For the text-containing cell, return its midpoint in (x, y) coordinate format. 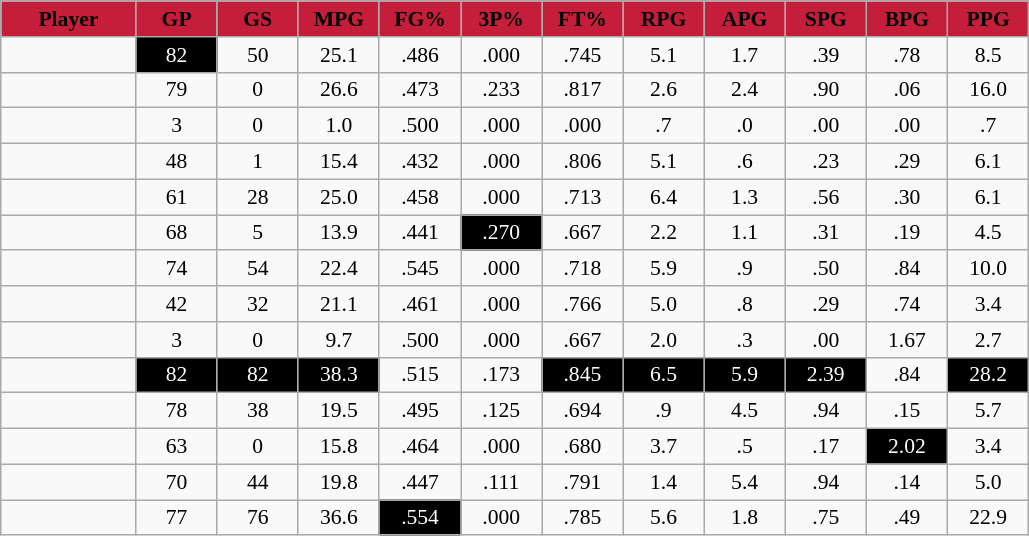
42 (176, 304)
22.9 (988, 518)
2.4 (744, 90)
19.5 (338, 411)
.17 (826, 447)
28.2 (988, 375)
.90 (826, 90)
.74 (906, 304)
2.0 (664, 340)
22.4 (338, 269)
44 (258, 482)
68 (176, 233)
50 (258, 55)
.486 (420, 55)
5.7 (988, 411)
MPG (338, 19)
.791 (582, 482)
70 (176, 482)
SPG (826, 19)
.31 (826, 233)
.14 (906, 482)
3.7 (664, 447)
.495 (420, 411)
6.5 (664, 375)
FG% (420, 19)
1.7 (744, 55)
15.8 (338, 447)
79 (176, 90)
.49 (906, 518)
5.4 (744, 482)
13.9 (338, 233)
.817 (582, 90)
.78 (906, 55)
.30 (906, 197)
38 (258, 411)
.447 (420, 482)
GP (176, 19)
.845 (582, 375)
3P% (502, 19)
6.4 (664, 197)
21.1 (338, 304)
.270 (502, 233)
FT% (582, 19)
78 (176, 411)
.173 (502, 375)
.766 (582, 304)
.554 (420, 518)
15.4 (338, 162)
.56 (826, 197)
32 (258, 304)
2.39 (826, 375)
BPG (906, 19)
.745 (582, 55)
28 (258, 197)
.39 (826, 55)
63 (176, 447)
.458 (420, 197)
.473 (420, 90)
25.1 (338, 55)
.694 (582, 411)
76 (258, 518)
1 (258, 162)
.50 (826, 269)
.785 (582, 518)
5.6 (664, 518)
.680 (582, 447)
1.67 (906, 340)
.461 (420, 304)
.464 (420, 447)
.545 (420, 269)
.111 (502, 482)
26.6 (338, 90)
9.7 (338, 340)
77 (176, 518)
GS (258, 19)
.8 (744, 304)
10.0 (988, 269)
2.7 (988, 340)
.0 (744, 126)
1.1 (744, 233)
.432 (420, 162)
RPG (664, 19)
74 (176, 269)
36.6 (338, 518)
APG (744, 19)
1.3 (744, 197)
.713 (582, 197)
19.8 (338, 482)
.3 (744, 340)
38.3 (338, 375)
.19 (906, 233)
54 (258, 269)
.718 (582, 269)
61 (176, 197)
8.5 (988, 55)
5 (258, 233)
.125 (502, 411)
.806 (582, 162)
Player (68, 19)
.06 (906, 90)
.441 (420, 233)
.15 (906, 411)
.6 (744, 162)
PPG (988, 19)
48 (176, 162)
2.6 (664, 90)
.5 (744, 447)
.233 (502, 90)
1.4 (664, 482)
1.0 (338, 126)
.515 (420, 375)
.23 (826, 162)
16.0 (988, 90)
1.8 (744, 518)
2.02 (906, 447)
.75 (826, 518)
2.2 (664, 233)
25.0 (338, 197)
